Output the (X, Y) coordinate of the center of the cell containing the given text.  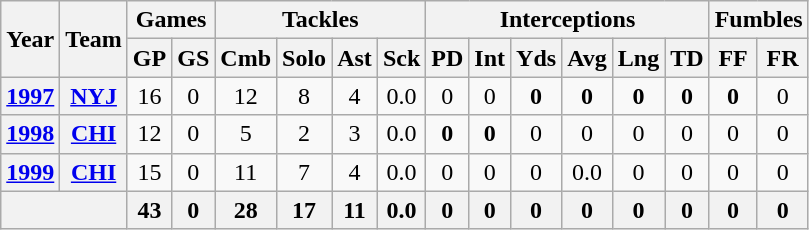
Cmb (246, 58)
Year (30, 39)
16 (149, 96)
GS (194, 58)
43 (149, 210)
1998 (30, 134)
17 (304, 210)
Team (94, 39)
15 (149, 172)
Lng (638, 58)
Interceptions (568, 20)
PD (448, 58)
3 (355, 134)
FF (733, 58)
Fumbles (758, 20)
Sck (401, 58)
Int (490, 58)
1999 (30, 172)
Yds (536, 58)
NYJ (94, 96)
FR (782, 58)
Ast (355, 58)
Solo (304, 58)
TD (687, 58)
2 (304, 134)
GP (149, 58)
7 (304, 172)
8 (304, 96)
Avg (588, 58)
Games (170, 20)
1997 (30, 96)
5 (246, 134)
Tackles (320, 20)
28 (246, 210)
